Return the [x, y] coordinate for the center point of the cell that contains the specified text.  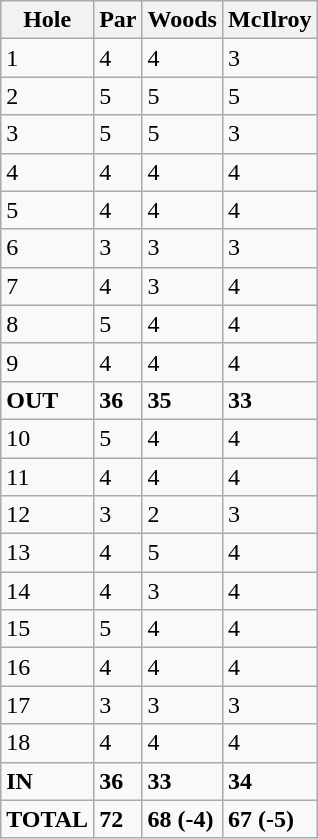
13 [48, 553]
18 [48, 743]
35 [182, 400]
68 (-4) [182, 819]
10 [48, 438]
McIlroy [270, 20]
Hole [48, 20]
34 [270, 781]
6 [48, 248]
IN [48, 781]
72 [118, 819]
9 [48, 362]
15 [48, 629]
TOTAL [48, 819]
16 [48, 667]
Par [118, 20]
12 [48, 515]
7 [48, 286]
OUT [48, 400]
Woods [182, 20]
1 [48, 58]
11 [48, 477]
14 [48, 591]
17 [48, 705]
67 (-5) [270, 819]
8 [48, 324]
